Pinpoint the cell where the given text exists, returning its [X, Y] midpoint coordinate. 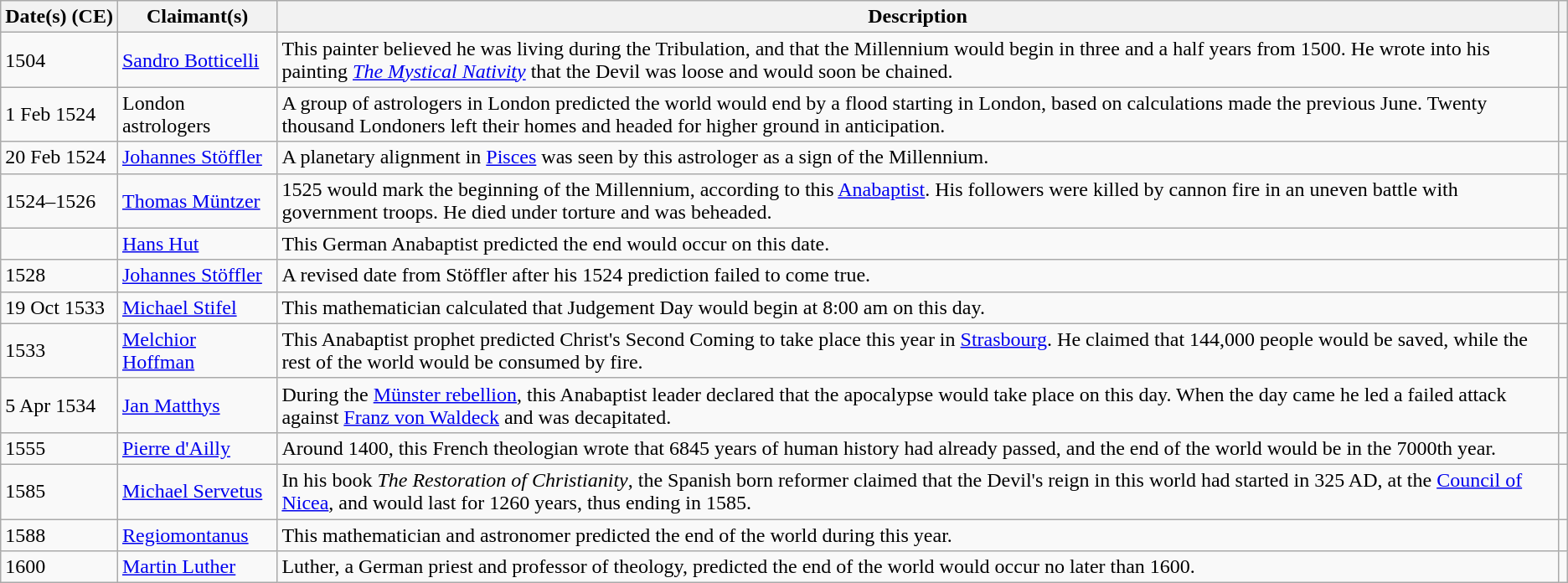
20 Feb 1524 [59, 157]
A planetary alignment in Pisces was seen by this astrologer as a sign of the Millennium. [918, 157]
1524–1526 [59, 201]
Jan Matthys [197, 405]
Hans Hut [197, 244]
1 Feb 1524 [59, 114]
Sandro Botticelli [197, 60]
Pierre d'Ailly [197, 448]
A revised date from Stöffler after his 1524 prediction failed to come true. [918, 276]
Claimant(s) [197, 17]
Michael Servetus [197, 491]
Date(s) (CE) [59, 17]
Regiomontanus [197, 535]
Martin Luther [197, 567]
1533 [59, 350]
This mathematician and astronomer predicted the end of the world during this year. [918, 535]
19 Oct 1533 [59, 307]
1528 [59, 276]
Around 1400, this French theologian wrote that 6845 years of human history had already passed, and the end of the world would be in the 7000th year. [918, 448]
This mathematician calculated that Judgement Day would begin at 8:00 am on this day. [918, 307]
Melchior Hoffman [197, 350]
5 Apr 1534 [59, 405]
1504 [59, 60]
Luther, a German priest and professor of theology, predicted the end of the world would occur no later than 1600. [918, 567]
Thomas Müntzer [197, 201]
This German Anabaptist predicted the end would occur on this date. [918, 244]
Description [918, 17]
1600 [59, 567]
Michael Stifel [197, 307]
1588 [59, 535]
1555 [59, 448]
1585 [59, 491]
London astrologers [197, 114]
